Capture the cell that displays the provided text and extract its (X, Y) central coordinate. 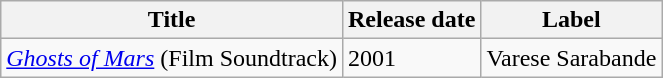
2001 (411, 58)
Label (572, 20)
Ghosts of Mars (Film Soundtrack) (172, 58)
Varese Sarabande (572, 58)
Title (172, 20)
Release date (411, 20)
